Determine the [X, Y] coordinate at the center of the cell enclosing the given text.  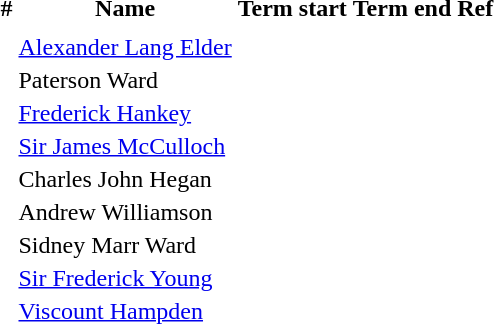
Alexander Lang Elder [125, 47]
Paterson Ward [125, 80]
Charles John Hegan [125, 179]
Sidney Marr Ward [125, 245]
Sir James McCulloch [125, 146]
Sir Frederick Young [125, 278]
Frederick Hankey [125, 113]
Andrew Williamson [125, 212]
